From the cell containing the given text, extract its center point as (X, Y) coordinate. 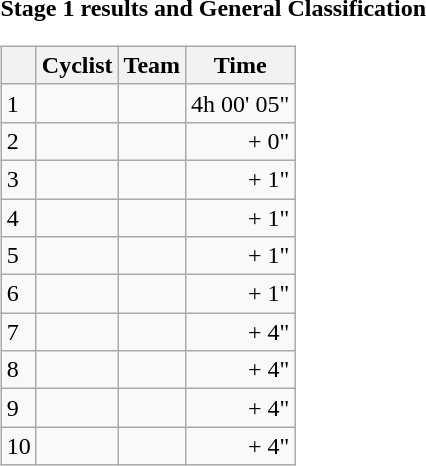
Team (152, 65)
6 (18, 294)
2 (18, 141)
10 (18, 446)
Cyclist (77, 65)
4 (18, 217)
3 (18, 179)
5 (18, 256)
1 (18, 103)
Time (240, 65)
+ 0" (240, 141)
8 (18, 370)
7 (18, 332)
9 (18, 408)
4h 00' 05" (240, 103)
